Locate the cell with the specified text and output its [X, Y] center coordinate. 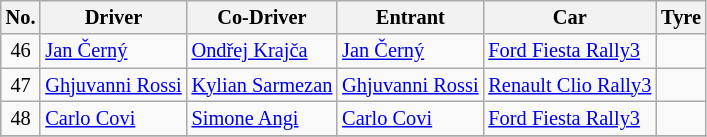
Tyre [681, 17]
Driver [113, 17]
Simone Angi [262, 118]
Co-Driver [262, 17]
47 [21, 85]
Entrant [410, 17]
Kylian Sarmezan [262, 85]
48 [21, 118]
46 [21, 51]
No. [21, 17]
Car [570, 17]
Renault Clio Rally3 [570, 85]
Ondřej Krajča [262, 51]
